Detect which cell encompasses the target text, then output its (x, y) center coordinate. 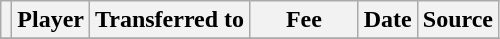
Transferred to (170, 20)
Source (458, 20)
Player (51, 20)
Date (388, 20)
Fee (304, 20)
